Scan for the cell matching the given text and deliver its [x, y] coordinate at center. 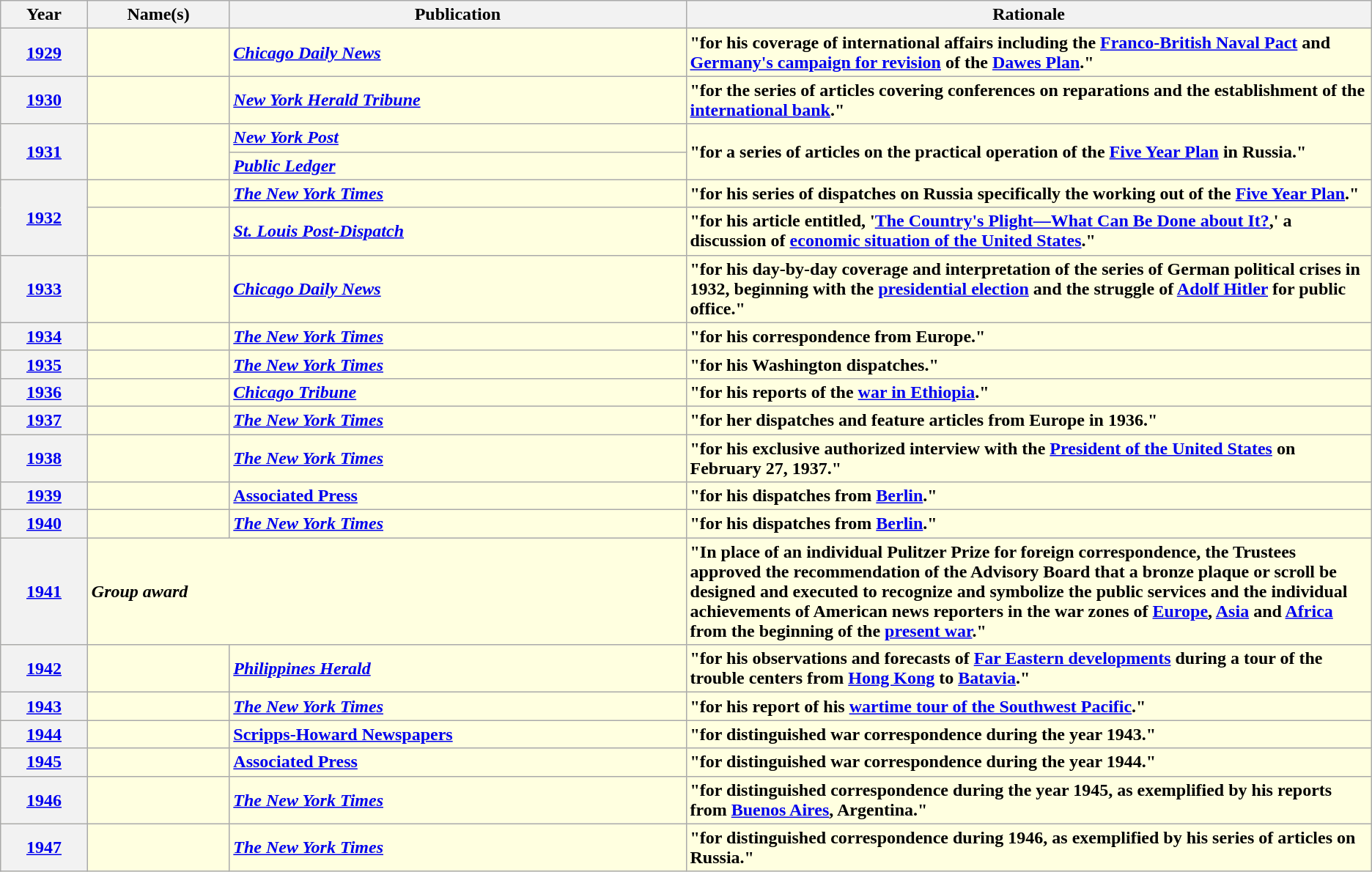
1938 [44, 457]
"for a series of articles on the practical operation of the Five Year Plan in Russia." [1029, 152]
"for his report of his wartime tour of the Southwest Pacific." [1029, 706]
"for his correspondence from Europe." [1029, 336]
"for his series of dispatches on Russia specifically the working out of the Five Year Plan." [1029, 193]
1934 [44, 336]
"for distinguished war correspondence during the year 1944." [1029, 762]
1941 [44, 591]
"for his Washington dispatches." [1029, 364]
New York Herald Tribune [457, 100]
1929 [44, 53]
1930 [44, 100]
"for the series of articles covering conferences on reparations and the establishment of the international bank." [1029, 100]
"for distinguished correspondence during 1946, as exemplified by his series of articles on Russia." [1029, 847]
"for his article entitled, 'The Country's Plight—What Can Be Done about It?,' a discussion of economic situation of the United States." [1029, 232]
1932 [44, 217]
1937 [44, 420]
St. Louis Post-Dispatch [457, 232]
Name(s) [158, 15]
"for his observations and forecasts of Far Eastern developments during a tour of the trouble centers from Hong Kong to Batavia." [1029, 668]
Rationale [1029, 15]
1940 [44, 524]
Year [44, 15]
Scripps-Howard Newspapers [457, 734]
1946 [44, 800]
Public Ledger [457, 166]
"for his exclusive authorized interview with the President of the United States on February 27, 1937." [1029, 457]
"for his reports of the war in Ethiopia." [1029, 392]
1943 [44, 706]
1936 [44, 392]
"for distinguished correspondence during the year 1945, as exemplified by his reports from Buenos Aires, Argentina." [1029, 800]
1939 [44, 496]
Publication [457, 15]
1935 [44, 364]
"for his coverage of international affairs including the Franco-British Naval Pact and Germany's campaign for revision of the Dawes Plan." [1029, 53]
1945 [44, 762]
1947 [44, 847]
New York Post [457, 138]
1944 [44, 734]
Group award [387, 591]
Philippines Herald [457, 668]
Chicago Tribune [457, 392]
1933 [44, 289]
"for distinguished war correspondence during the year 1943." [1029, 734]
"for her dispatches and feature articles from Europe in 1936." [1029, 420]
1942 [44, 668]
1931 [44, 152]
